From the cell containing the given text, extract its center point as (x, y) coordinate. 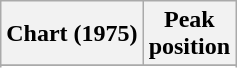
Peak position (189, 34)
Chart (1975) (72, 34)
